Capture the cell that displays the provided text and extract its (X, Y) central coordinate. 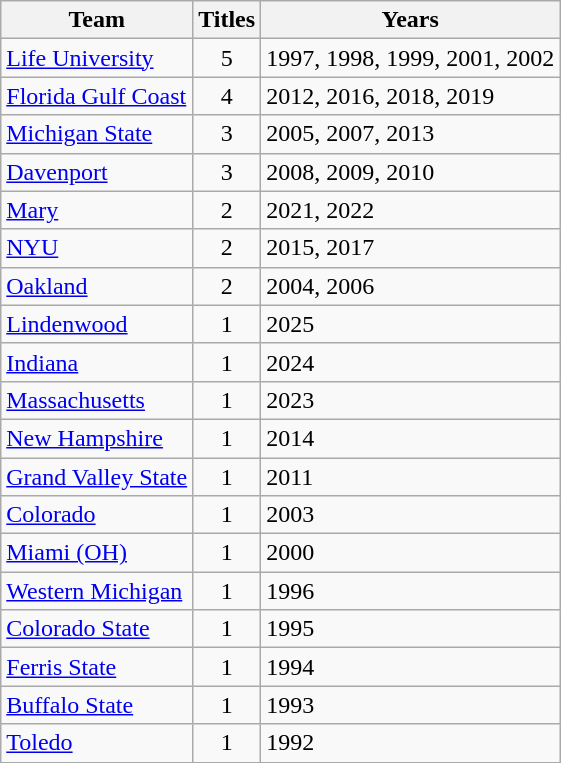
Massachusetts (97, 400)
Grand Valley State (97, 477)
5 (227, 58)
NYU (97, 248)
Toledo (97, 743)
Mary (97, 210)
Titles (227, 20)
2000 (410, 553)
Michigan State (97, 134)
4 (227, 96)
2011 (410, 477)
Indiana (97, 362)
Buffalo State (97, 705)
1992 (410, 743)
2005, 2007, 2013 (410, 134)
1993 (410, 705)
1995 (410, 629)
New Hampshire (97, 438)
Lindenwood (97, 324)
2014 (410, 438)
Western Michigan (97, 591)
1996 (410, 591)
2025 (410, 324)
Davenport (97, 172)
2003 (410, 515)
2004, 2006 (410, 286)
2024 (410, 362)
Colorado State (97, 629)
Life University (97, 58)
2008, 2009, 2010 (410, 172)
2021, 2022 (410, 210)
2015, 2017 (410, 248)
Team (97, 20)
1994 (410, 667)
Years (410, 20)
Oakland (97, 286)
Miami (OH) (97, 553)
Ferris State (97, 667)
1997, 1998, 1999, 2001, 2002 (410, 58)
2012, 2016, 2018, 2019 (410, 96)
Colorado (97, 515)
2023 (410, 400)
Florida Gulf Coast (97, 96)
